Capture the cell that displays the provided text and extract its (X, Y) central coordinate. 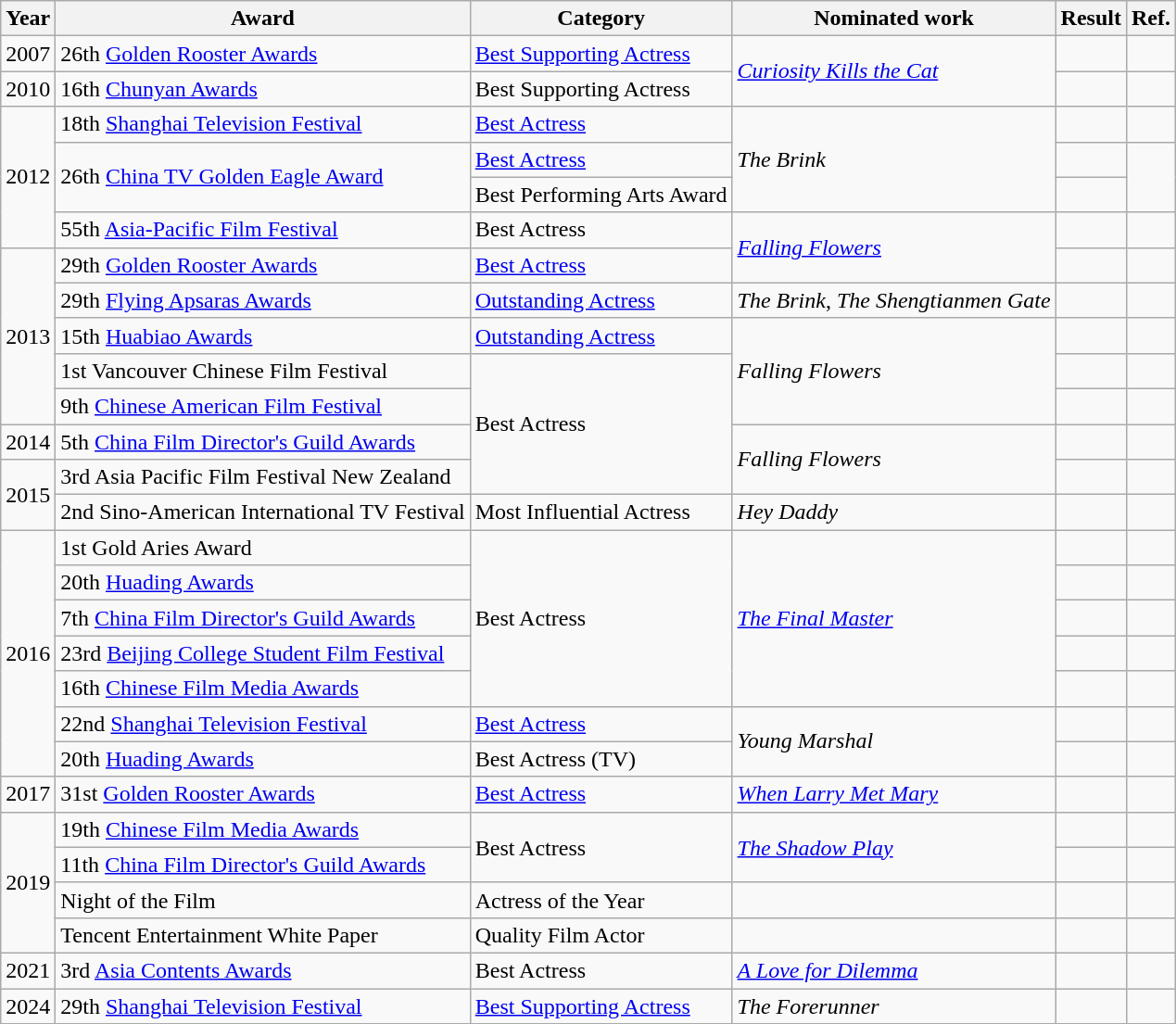
29th Flying Apsaras Awards (263, 300)
Hey Daddy (893, 512)
2016 (28, 653)
29th Golden Rooster Awards (263, 265)
31st Golden Rooster Awards (263, 794)
When Larry Met Mary (893, 794)
Best Actress (TV) (601, 759)
7th China Film Director's Guild Awards (263, 618)
A Love for Dilemma (893, 970)
Award (263, 19)
Curiosity Kills the Cat (893, 71)
3rd Asia Pacific Film Festival New Zealand (263, 477)
Young Marshal (893, 741)
2021 (28, 970)
The Forerunner (893, 1005)
Nominated work (893, 19)
Most Influential Actress (601, 512)
5th China Film Director's Guild Awards (263, 442)
16th Chunyan Awards (263, 89)
26th China TV Golden Eagle Award (263, 177)
The Brink, The Shengtianmen Gate (893, 300)
Result (1091, 19)
26th Golden Rooster Awards (263, 54)
19th Chinese Film Media Awards (263, 829)
2007 (28, 54)
The Final Master (893, 618)
Actress of the Year (601, 900)
16th Chinese Film Media Awards (263, 689)
11th China Film Director's Guild Awards (263, 865)
9th Chinese American Film Festival (263, 406)
2024 (28, 1005)
Ref. (1151, 19)
The Brink (893, 159)
1st Vancouver Chinese Film Festival (263, 371)
Best Performing Arts Award (601, 195)
23rd Beijing College Student Film Festival (263, 653)
2012 (28, 177)
55th Asia-Pacific Film Festival (263, 230)
2017 (28, 794)
18th Shanghai Television Festival (263, 124)
Tencent Entertainment White Paper (263, 935)
2014 (28, 442)
Category (601, 19)
Year (28, 19)
1st Gold Aries Award (263, 548)
22nd Shanghai Television Festival (263, 724)
Quality Film Actor (601, 935)
Night of the Film (263, 900)
29th Shanghai Television Festival (263, 1005)
2010 (28, 89)
15th Huabiao Awards (263, 335)
2019 (28, 882)
The Shadow Play (893, 847)
2015 (28, 495)
3rd Asia Contents Awards (263, 970)
2nd Sino-American International TV Festival (263, 512)
2013 (28, 335)
